Identify which cell holds the provided text, then report its (x, y) central coordinate. 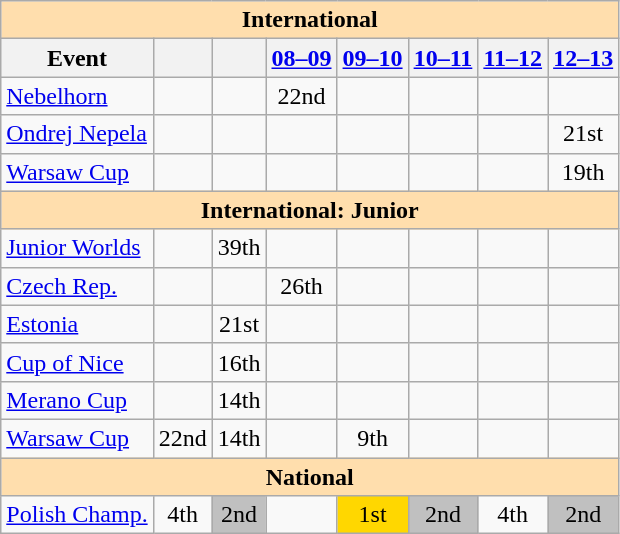
9th (372, 438)
1st (372, 515)
08–09 (302, 58)
Nebelhorn (77, 96)
Cup of Nice (77, 362)
16th (239, 362)
National (310, 477)
Ondrej Nepela (77, 134)
Event (77, 58)
12–13 (584, 58)
Polish Champ. (77, 515)
International (310, 20)
19th (584, 172)
39th (239, 248)
11–12 (513, 58)
10–11 (443, 58)
International: Junior (310, 210)
Estonia (77, 324)
Merano Cup (77, 400)
09–10 (372, 58)
Junior Worlds (77, 248)
26th (302, 286)
Czech Rep. (77, 286)
